For the text-containing cell, return its midpoint in [X, Y] coordinate format. 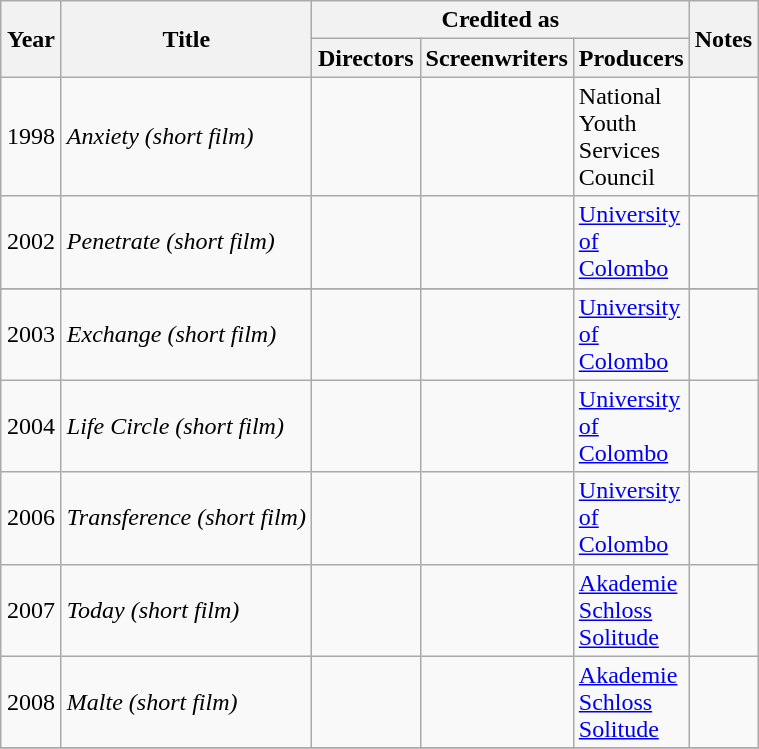
Transference (short film) [186, 518]
Notes [723, 39]
2002 [32, 242]
2008 [32, 702]
Malte (short film) [186, 702]
2004 [32, 426]
Today (short film) [186, 610]
Life Circle (short film) [186, 426]
Title [186, 39]
Anxiety (short film) [186, 136]
2003 [32, 334]
Credited as [500, 20]
Year [32, 39]
Producers [631, 58]
Penetrate (short film) [186, 242]
2006 [32, 518]
2007 [32, 610]
Exchange (short film) [186, 334]
Screenwriters [496, 58]
1998 [32, 136]
Directors [366, 58]
National Youth Services Council [631, 136]
